Detect which cell encompasses the target text, then output its (X, Y) center coordinate. 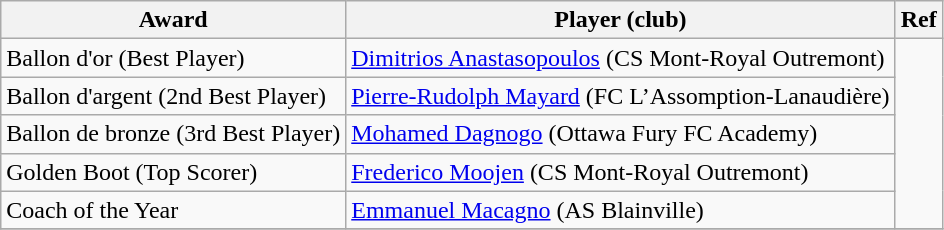
Dimitrios Anastasopoulos (CS Mont-Royal Outremont) (620, 58)
Ref (918, 20)
Coach of the Year (174, 210)
Ballon d'or (Best Player) (174, 58)
Golden Boot (Top Scorer) (174, 172)
Mohamed Dagnogo (Ottawa Fury FC Academy) (620, 134)
Player (club) (620, 20)
Frederico Moojen (CS Mont-Royal Outremont) (620, 172)
Pierre-Rudolph Mayard (FC L’Assomption-Lanaudière) (620, 96)
Award (174, 20)
Ballon d'argent (2nd Best Player) (174, 96)
Ballon de bronze (3rd Best Player) (174, 134)
Emmanuel Macagno (AS Blainville) (620, 210)
